Capture the cell that displays the provided text and extract its (X, Y) central coordinate. 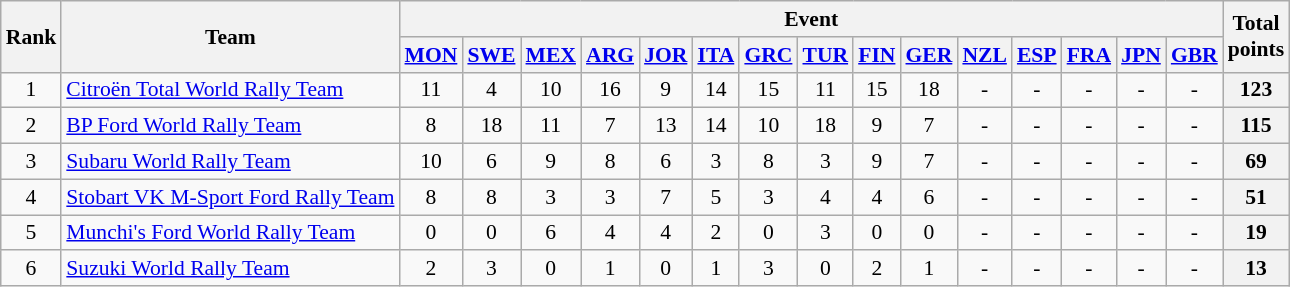
16 (610, 90)
ESP (1037, 55)
Event (810, 19)
MEX (550, 55)
Totalpoints (1256, 36)
GBR (1194, 55)
Team (230, 36)
NZL (984, 55)
Stobart VK M-Sport Ford Rally Team (230, 197)
GRC (768, 55)
69 (1256, 162)
SWE (491, 55)
JOR (666, 55)
JPN (1141, 55)
ITA (716, 55)
TUR (825, 55)
GER (928, 55)
Suzuki World Rally Team (230, 269)
Munchi's Ford World Rally Team (230, 233)
Rank (32, 36)
51 (1256, 197)
19 (1256, 233)
FRA (1089, 55)
Citroën Total World Rally Team (230, 90)
123 (1256, 90)
MON (430, 55)
115 (1256, 126)
FIN (876, 55)
BP Ford World Rally Team (230, 126)
Subaru World Rally Team (230, 162)
ARG (610, 55)
